Return the [x, y] coordinate for the center point of the cell that contains the specified text.  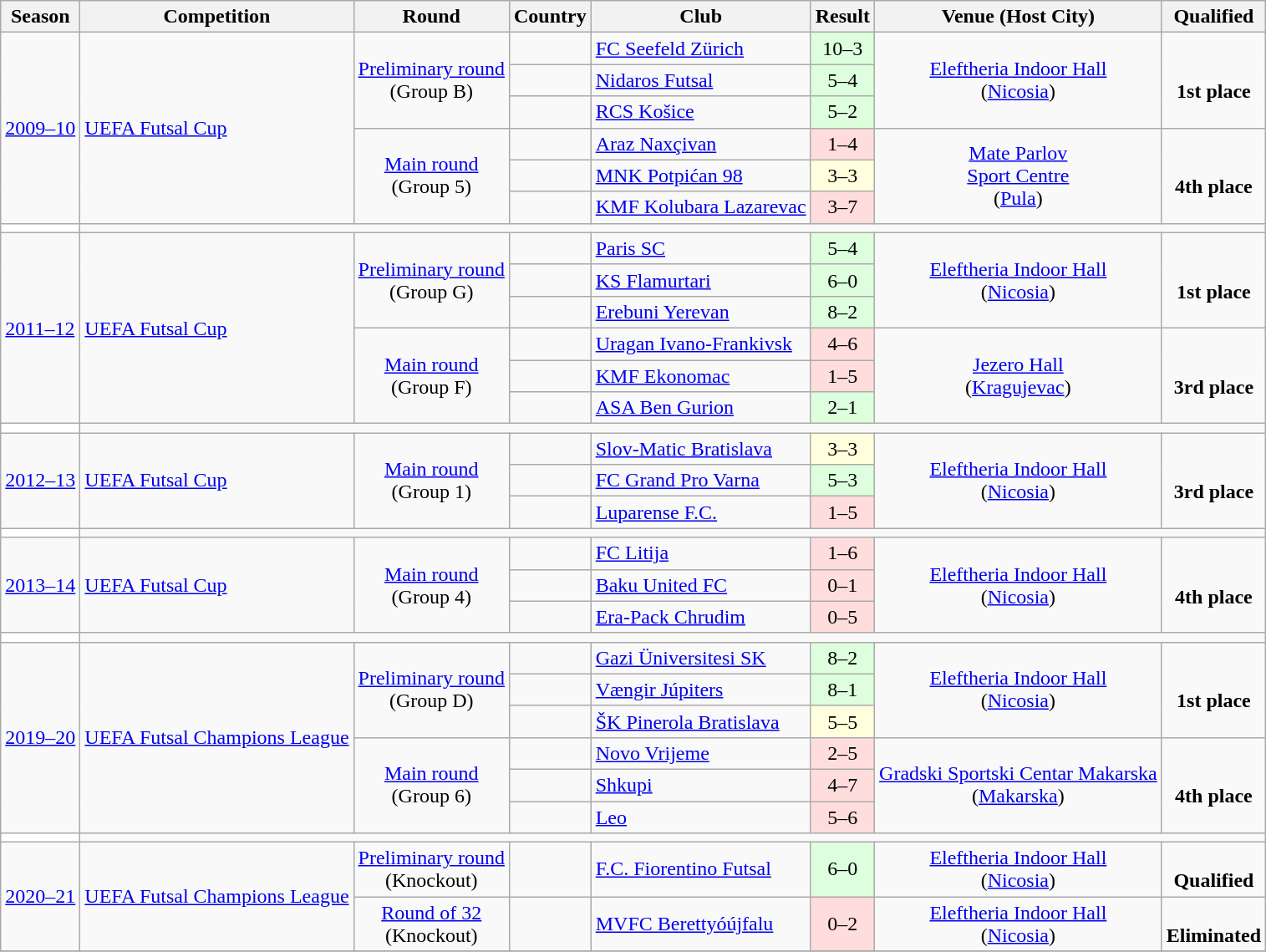
2–5 [842, 753]
FC Litija [700, 553]
Main round(Group F) [431, 375]
1–6 [842, 553]
4–7 [842, 785]
Country [550, 17]
Round of 32(Knockout) [431, 924]
Mate ParlovSport Centre(Pula) [1019, 176]
0–1 [842, 585]
Round [431, 17]
Preliminary round(Group D) [431, 690]
2011–12 [40, 328]
2013–14 [40, 585]
4–6 [842, 344]
Vængir Júpiters [700, 690]
F.C. Fiorentino Futsal [700, 869]
Nidaros Futsal [700, 80]
Gazi Üniversitesi SK [700, 658]
RCS Košice [700, 112]
Competition [217, 17]
10–3 [842, 48]
2009–10 [40, 128]
Novo Vrijeme [700, 753]
KS Flamurtari [700, 280]
KMF Kolubara Lazarevac [700, 207]
Venue (Host City) [1019, 17]
Main round(Group 4) [431, 585]
ASA Ben Gurion [700, 408]
2020–21 [40, 897]
2012–13 [40, 481]
Uragan Ivano-Frankivsk [700, 344]
8–1 [842, 690]
Jezero Hall(Kragujevac) [1019, 375]
Araz Naxçivan [700, 144]
0–2 [842, 924]
MNK Potpićan 98 [700, 176]
Leo [700, 817]
0–5 [842, 617]
Gradski Sportski Centar Makarska(Makarska) [1019, 785]
3–7 [842, 207]
Slov-Matic Bratislava [700, 449]
MVFC Berettyóújfalu [700, 924]
5–2 [842, 112]
2–1 [842, 408]
ŠK Pinerola Bratislava [700, 721]
Eliminated [1213, 924]
Preliminary round(Group B) [431, 80]
Baku United FC [700, 585]
2019–20 [40, 737]
FC Grand Pro Varna [700, 481]
Season [40, 17]
Paris SC [700, 248]
5–5 [842, 721]
1–4 [842, 144]
Luparense F.C. [700, 512]
Main round(Group 5) [431, 176]
Erebuni Yerevan [700, 312]
Era-Pack Chrudim [700, 617]
5–3 [842, 481]
KMF Ekonomac [700, 375]
Preliminary round(Group G) [431, 280]
Shkupi [700, 785]
Main round(Group 1) [431, 481]
Club [700, 17]
FC Seefeld Zürich [700, 48]
Preliminary round(Knockout) [431, 869]
Main round(Group 6) [431, 785]
Result [842, 17]
5–6 [842, 817]
